Return (x, y) of the center of cell containing provided text 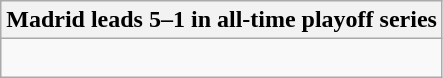
Madrid leads 5–1 in all-time playoff series (222, 20)
